Output the [X, Y] coordinate of the center of the cell containing the given text.  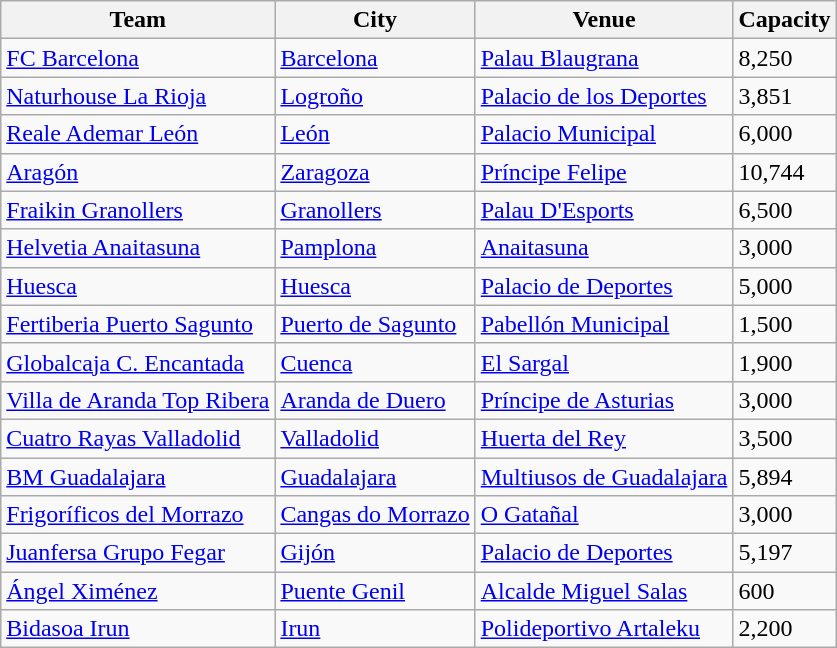
City [375, 20]
Frigoríficos del Morrazo [138, 515]
Aranda de Duero [375, 400]
Globalcaja C. Encantada [138, 362]
Venue [604, 20]
Guadalajara [375, 477]
Reale Ademar León [138, 134]
Puerto de Sagunto [375, 324]
6,000 [784, 134]
Valladolid [375, 438]
Aragón [138, 172]
600 [784, 591]
1,500 [784, 324]
Pabellón Municipal [604, 324]
Príncipe de Asturias [604, 400]
Polideportivo Artaleku [604, 629]
3,500 [784, 438]
Cuatro Rayas Valladolid [138, 438]
Naturhouse La Rioja [138, 96]
Ángel Ximénez [138, 591]
Team [138, 20]
Multiusos de Guadalajara [604, 477]
FC Barcelona [138, 58]
Palau D'Esports [604, 210]
Helvetia Anaitasuna [138, 248]
Príncipe Felipe [604, 172]
Fraikin Granollers [138, 210]
Barcelona [375, 58]
Juanfersa Grupo Fegar [138, 553]
Granollers [375, 210]
El Sargal [604, 362]
3,851 [784, 96]
6,500 [784, 210]
Palau Blaugrana [604, 58]
Cangas do Morrazo [375, 515]
Fertiberia Puerto Sagunto [138, 324]
Puente Genil [375, 591]
Alcalde Miguel Salas [604, 591]
Cuenca [375, 362]
10,744 [784, 172]
Irun [375, 629]
Anaitasuna [604, 248]
Zaragoza [375, 172]
Huerta del Rey [604, 438]
1,900 [784, 362]
Gijón [375, 553]
O Gatañal [604, 515]
5,197 [784, 553]
Pamplona [375, 248]
León [375, 134]
Capacity [784, 20]
Logroño [375, 96]
Palacio de los Deportes [604, 96]
8,250 [784, 58]
Palacio Municipal [604, 134]
5,000 [784, 286]
2,200 [784, 629]
5,894 [784, 477]
Villa de Aranda Top Ribera [138, 400]
Bidasoa Irun [138, 629]
BM Guadalajara [138, 477]
